Provide the [X, Y] coordinate of the cell's center where the given text is located.  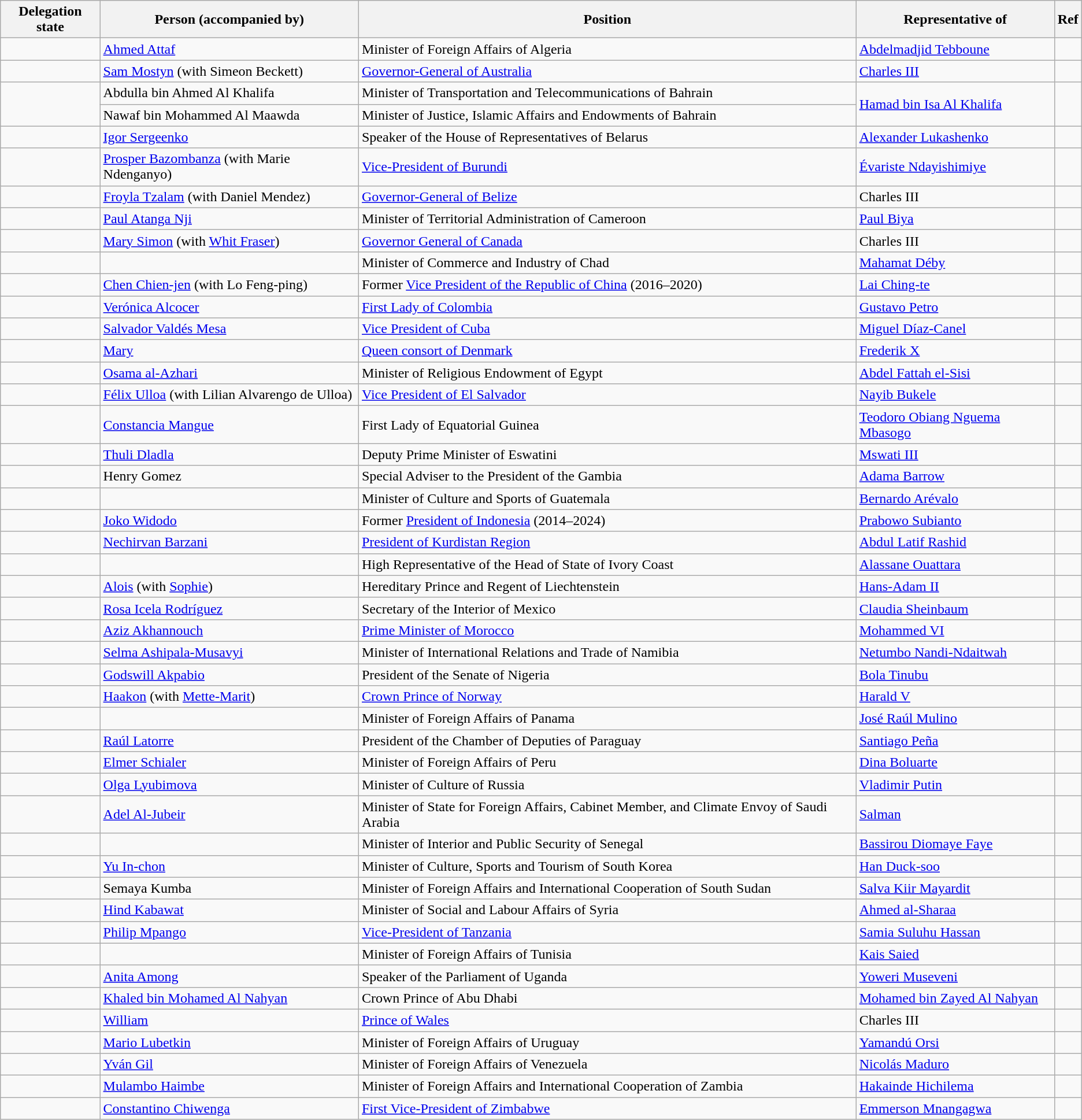
Selma Ashipala-Musavyi [229, 652]
Prabowo Subianto [955, 520]
Hans-Adam II [955, 586]
Minister of Foreign Affairs of Uruguay [607, 1043]
Abdul Latif Rashid [955, 542]
Vice President of El Salvador [607, 395]
Abdelmadjid Tebboune [955, 49]
Bernardo Arévalo [955, 498]
Salman [955, 814]
Hereditary Prince and Regent of Liechtenstein [607, 586]
Mary Simon (with Whit Fraser) [229, 241]
Bassirou Diomaye Faye [955, 844]
High Representative of the Head of State of Ivory Coast [607, 564]
First Vice-President of Zimbabwe [607, 1108]
Ahmed al-Sharaa [955, 910]
Vladimir Putin [955, 785]
Philip Mpango [229, 932]
Miguel Díaz-Canel [955, 329]
Alexander Lukashenko [955, 137]
Verónica Alcocer [229, 307]
Minister of International Relations and Trade of Namibia [607, 652]
Nayib Bukele [955, 395]
Vice President of Cuba [607, 329]
Teodoro Obiang Nguema Mbasogo [955, 424]
Abdel Fattah el-Sisi [955, 373]
Mohammed VI [955, 630]
Constantino Chiwenga [229, 1108]
Representative of [955, 20]
Yván Gil [229, 1064]
Froyla Tzalam (with Daniel Mendez) [229, 197]
First Lady of Equatorial Guinea [607, 424]
Crown Prince of Norway [607, 697]
Santiago Peña [955, 741]
Aziz Akhannouch [229, 630]
Lai Ching-te [955, 284]
Minister of Transportation and Telecommunications of Bahrain [607, 93]
Chen Chien-jen (with Lo Feng-ping) [229, 284]
Secretary of the Interior of Mexico [607, 608]
Han Duck-soo [955, 866]
Minister of Foreign Affairs and International Cooperation of South Sudan [607, 888]
Mswati III [955, 454]
President of the Senate of Nigeria [607, 675]
Igor Sergeenko [229, 137]
Nicolás Maduro [955, 1064]
Minister of Religious Endowment of Egypt [607, 373]
Khaled bin Mohamed Al Nahyan [229, 998]
Minister of Social and Labour Affairs of Syria [607, 910]
Bola Tinubu [955, 675]
Minister of State for Foreign Affairs, Cabinet Member, and Climate Envoy of Saudi Arabia [607, 814]
Crown Prince of Abu Dhabi [607, 998]
Sam Mostyn (with Simeon Beckett) [229, 71]
Person (accompanied by) [229, 20]
Minister of Justice, Islamic Affairs and Endowments of Bahrain [607, 115]
Minister of Foreign Affairs of Panama [607, 719]
Hakainde Hichilema [955, 1086]
Adel Al-Jubeir [229, 814]
Olga Lyubimova [229, 785]
Adama Barrow [955, 476]
Alois (with Sophie) [229, 586]
José Raúl Mulino [955, 719]
President of Kurdistan Region [607, 542]
Special Adviser to the President of the Gambia [607, 476]
Henry Gomez [229, 476]
Ref [1068, 20]
Alassane Ouattara [955, 564]
Minister of Interior and Public Security of Senegal [607, 844]
Delegation state [50, 20]
Godswill Akpabio [229, 675]
Raúl Latorre [229, 741]
Minister of Foreign Affairs of Venezuela [607, 1064]
Haakon (with Mette-Marit) [229, 697]
Minister of Commerce and Industry of Chad [607, 263]
President of the Chamber of Deputies of Paraguay [607, 741]
Position [607, 20]
Anita Among [229, 976]
First Lady of Colombia [607, 307]
Mario Lubetkin [229, 1043]
Évariste Ndayishimiye [955, 167]
Vice-President of Burundi [607, 167]
Salvador Valdés Mesa [229, 329]
Harald V [955, 697]
Yamandú Orsi [955, 1043]
Frederik X [955, 351]
Paul Biya [955, 219]
Governor General of Canada [607, 241]
Nawaf bin Mohammed Al Maawda [229, 115]
Minister of Territorial Administration of Cameroon [607, 219]
Mahamat Déby [955, 263]
Prosper Bazombanza (with Marie Ndenganyo) [229, 167]
Claudia Sheinbaum [955, 608]
Yoweri Museveni [955, 976]
Minister of Culture and Sports of Guatemala [607, 498]
Mohamed bin Zayed Al Nahyan [955, 998]
William [229, 1020]
Prime Minister of Morocco [607, 630]
Speaker of the House of Representatives of Belarus [607, 137]
Vice-President of Tanzania [607, 932]
Dina Boluarte [955, 763]
Félix Ulloa (with Lilian Alvarengo de Ulloa) [229, 395]
Minister of Foreign Affairs of Peru [607, 763]
Semaya Kumba [229, 888]
Thuli Dladla [229, 454]
Minister of Culture of Russia [607, 785]
Samia Suluhu Hassan [955, 932]
Deputy Prime Minister of Eswatini [607, 454]
Ahmed Attaf [229, 49]
Yu In-chon [229, 866]
Mary [229, 351]
Prince of Wales [607, 1020]
Hind Kabawat [229, 910]
Netumbo Nandi-Ndaitwah [955, 652]
Osama al-Azhari [229, 373]
Emmerson Mnangagwa [955, 1108]
Queen consort of Denmark [607, 351]
Rosa Icela Rodríguez [229, 608]
Governor-General of Australia [607, 71]
Minister of Foreign Affairs of Tunisia [607, 954]
Elmer Schialer [229, 763]
Abdulla bin Ahmed Al Khalifa [229, 93]
Minister of Foreign Affairs of Algeria [607, 49]
Former Vice President of the Republic of China (2016–2020) [607, 284]
Governor-General of Belize [607, 197]
Mulambo Haimbe [229, 1086]
Former President of Indonesia (2014–2024) [607, 520]
Nechirvan Barzani [229, 542]
Constancia Mangue [229, 424]
Joko Widodo [229, 520]
Paul Atanga Nji [229, 219]
Kais Saied [955, 954]
Gustavo Petro [955, 307]
Minister of Foreign Affairs and International Cooperation of Zambia [607, 1086]
Hamad bin Isa Al Khalifa [955, 104]
Salva Kiir Mayardit [955, 888]
Speaker of the Parliament of Uganda [607, 976]
Minister of Culture, Sports and Tourism of South Korea [607, 866]
